Find where the given text appears and provide that cell's center as [X, Y] coordinate. 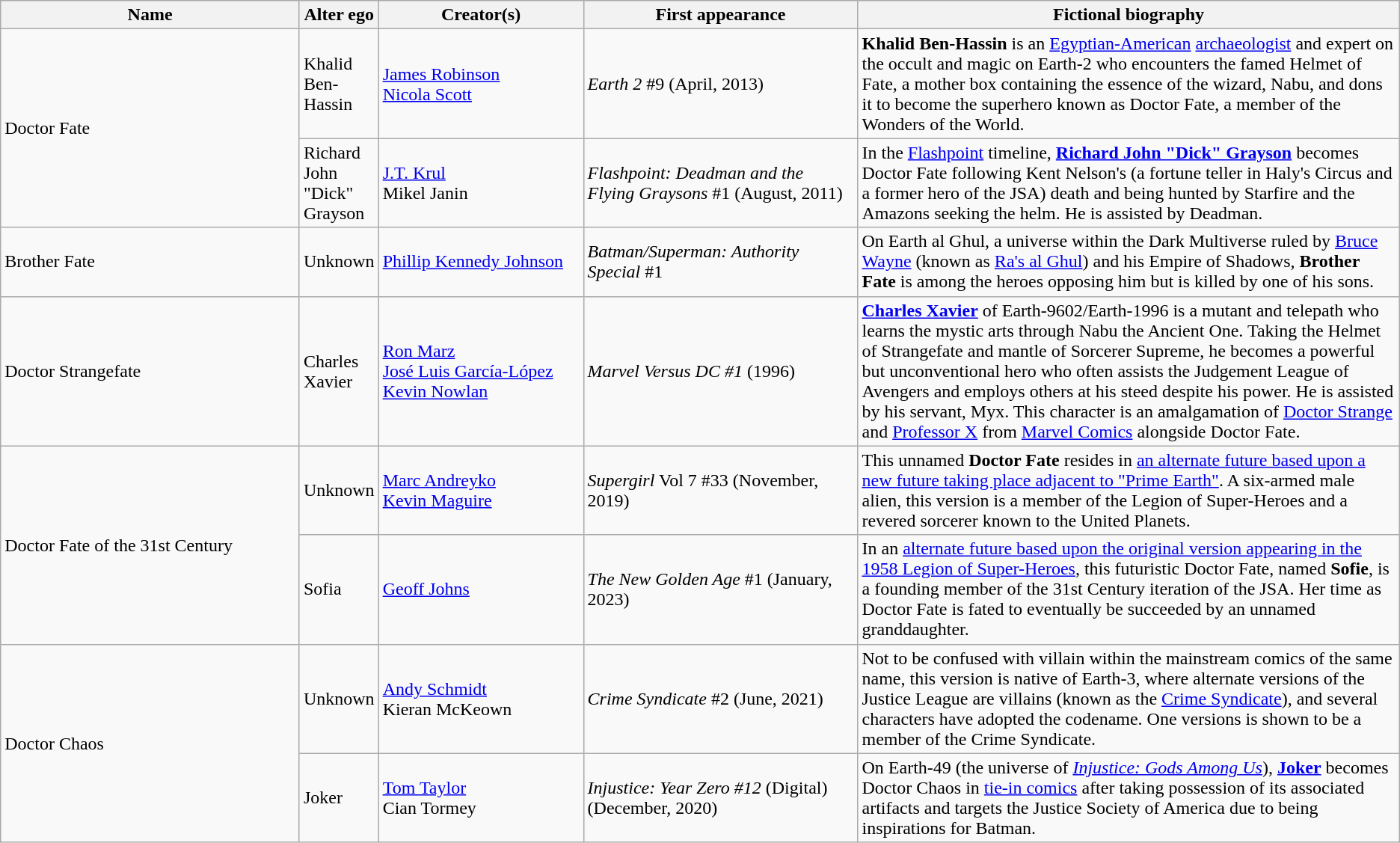
Marvel Versus DC #1 (1996) [721, 371]
Khalid Ben-Hassin [339, 84]
Doctor Fate of the 31st Century [150, 545]
Richard John "Dick" Grayson [339, 183]
J.T. KrulMikel Janin [481, 183]
Marc AndreykoKevin Maguire [481, 491]
Andy SchmidtKieran McKeown [481, 699]
Earth 2 #9 (April, 2013) [721, 84]
Doctor Chaos [150, 744]
Phillip Kennedy Johnson [481, 262]
Flashpoint: Deadman and the Flying Graysons #1 (August, 2011) [721, 183]
James RobinsonNicola Scott [481, 84]
Ron MarzJosé Luis García-López Kevin Nowlan [481, 371]
Sofia [339, 589]
First appearance [721, 15]
Name [150, 15]
Batman/Superman: Authority Special #1 [721, 262]
Supergirl Vol 7 #33 (November, 2019) [721, 491]
Injustice: Year Zero #12 (Digital)(December, 2020) [721, 797]
Tom TaylorCian Tormey [481, 797]
Charles Xavier [339, 371]
Geoff Johns [481, 589]
The New Golden Age #1 (January, 2023) [721, 589]
Doctor Strangefate [150, 371]
Alter ego [339, 15]
Creator(s) [481, 15]
Brother Fate [150, 262]
Crime Syndicate #2 (June, 2021) [721, 699]
Fictional biography [1129, 15]
Joker [339, 797]
Doctor Fate [150, 129]
